For the text-containing cell, return its midpoint in [x, y] coordinate format. 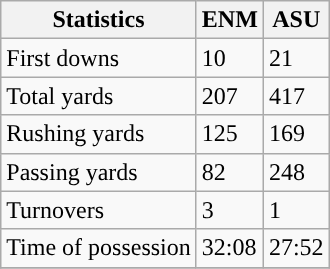
Turnovers [99, 210]
Total yards [99, 96]
125 [230, 134]
10 [230, 58]
417 [296, 96]
32:08 [230, 248]
Rushing yards [99, 134]
248 [296, 172]
3 [230, 210]
169 [296, 134]
Passing yards [99, 172]
Statistics [99, 20]
Time of possession [99, 248]
82 [230, 172]
21 [296, 58]
First downs [99, 58]
ENM [230, 20]
207 [230, 96]
1 [296, 210]
27:52 [296, 248]
ASU [296, 20]
